Locate the cell with the specified text and output its (X, Y) center coordinate. 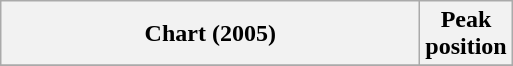
Peakposition (466, 34)
Chart (2005) (210, 34)
